Identify which cell holds the provided text, then report its (x, y) central coordinate. 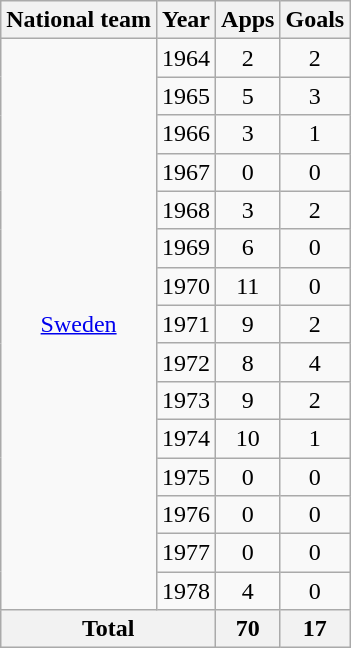
Sweden (79, 324)
11 (248, 286)
1965 (186, 96)
5 (248, 96)
1971 (186, 324)
1974 (186, 438)
1975 (186, 477)
1966 (186, 134)
National team (79, 20)
1977 (186, 553)
1973 (186, 400)
8 (248, 362)
Year (186, 20)
1970 (186, 286)
1976 (186, 515)
Goals (315, 20)
Apps (248, 20)
1967 (186, 172)
6 (248, 248)
10 (248, 438)
1964 (186, 58)
1969 (186, 248)
1972 (186, 362)
Total (108, 629)
70 (248, 629)
1968 (186, 210)
1978 (186, 591)
17 (315, 629)
